Pinpoint the cell where the given text exists, returning its [X, Y] midpoint coordinate. 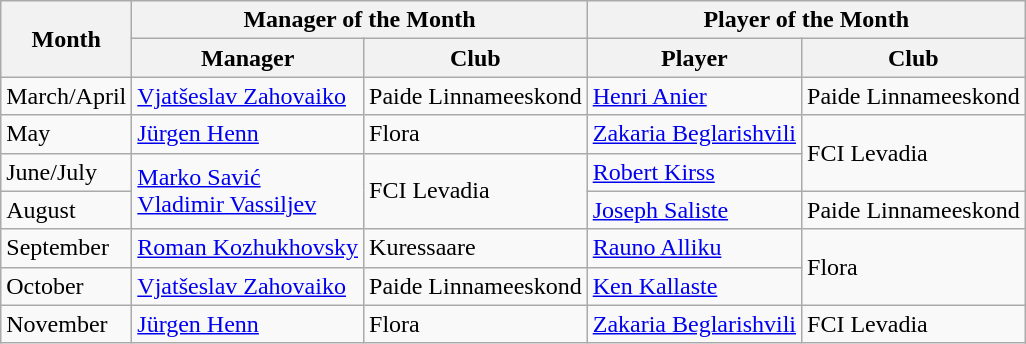
Manager [248, 58]
October [66, 286]
Kuressaare [476, 248]
Joseph Saliste [694, 210]
Rauno Alliku [694, 248]
Ken Kallaste [694, 286]
May [66, 134]
Manager of the Month [360, 20]
Robert Kirss [694, 172]
Henri Anier [694, 96]
August [66, 210]
November [66, 324]
Roman Kozhukhovsky [248, 248]
March/April [66, 96]
Player of the Month [806, 20]
Player [694, 58]
Month [66, 39]
Marko Savić Vladimir Vassiljev [248, 191]
September [66, 248]
June/July [66, 172]
